Detect which cell encompasses the target text, then output its (x, y) center coordinate. 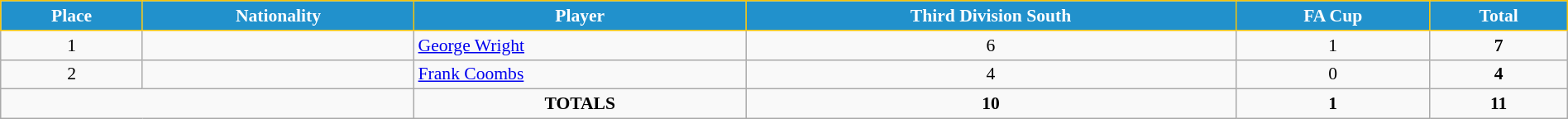
TOTALS (581, 104)
6 (991, 45)
Third Division South (991, 16)
FA Cup (1333, 16)
George Wright (581, 45)
0 (1333, 74)
Total (1499, 16)
7 (1499, 45)
Place (72, 16)
2 (72, 74)
Frank Coombs (581, 74)
Player (581, 16)
10 (991, 104)
11 (1499, 104)
Nationality (278, 16)
